Scan for the cell matching the given text and deliver its [x, y] coordinate at center. 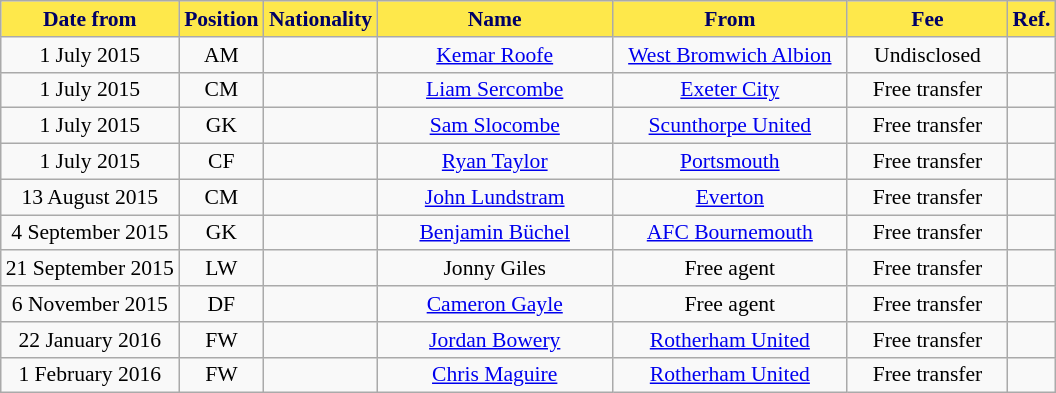
Benjamin Büchel [494, 233]
Jordan Bowery [494, 340]
21 September 2015 [90, 269]
Ref. [1032, 19]
John Lundstram [494, 197]
13 August 2015 [90, 197]
4 September 2015 [90, 233]
Fee [927, 19]
Position [222, 19]
Kemar Roofe [494, 55]
AM [222, 55]
Portsmouth [730, 162]
Chris Maguire [494, 375]
West Bromwich Albion [730, 55]
Name [494, 19]
Jonny Giles [494, 269]
Sam Slocombe [494, 126]
Date from [90, 19]
Undisclosed [927, 55]
Exeter City [730, 90]
Cameron Gayle [494, 304]
6 November 2015 [90, 304]
AFC Bournemouth [730, 233]
Liam Sercombe [494, 90]
From [730, 19]
22 January 2016 [90, 340]
LW [222, 269]
Everton [730, 197]
1 February 2016 [90, 375]
CF [222, 162]
Scunthorpe United [730, 126]
Nationality [320, 19]
DF [222, 304]
Ryan Taylor [494, 162]
